Identify which cell holds the provided text, then report its (X, Y) central coordinate. 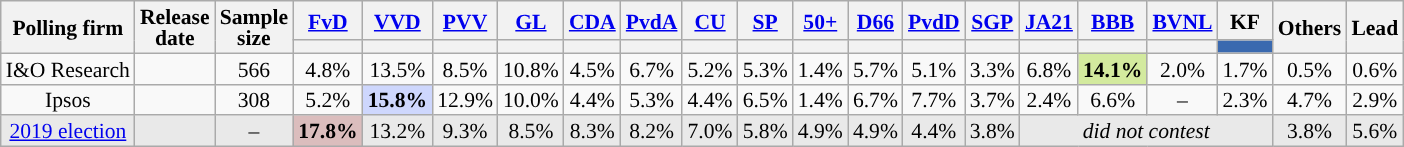
14.1% (1112, 68)
Others (1310, 27)
I&O Research (68, 68)
CDA (592, 20)
3.7% (992, 100)
GL (531, 20)
2.4% (1049, 100)
2019 election (68, 132)
6.6% (1112, 100)
D66 (876, 20)
50+ (820, 20)
7.7% (934, 100)
6.8% (1049, 68)
4.7% (1310, 100)
Releasedate (175, 27)
BVNL (1182, 20)
4.8% (328, 68)
2.9% (1374, 100)
8.3% (592, 132)
KF (1246, 20)
15.8% (398, 100)
did not contest (1146, 132)
Samplesize (254, 27)
BBB (1112, 20)
JA21 (1049, 20)
SGP (992, 20)
12.9% (465, 100)
566 (254, 68)
3.3% (992, 68)
9.3% (465, 132)
CU (710, 20)
SP (766, 20)
4.5% (592, 68)
5.8% (766, 132)
10.0% (531, 100)
5.1% (934, 68)
5.6% (1374, 132)
Lead (1374, 27)
0.5% (1310, 68)
10.8% (531, 68)
PvdA (652, 20)
8.2% (652, 132)
7.0% (710, 132)
308 (254, 100)
2.0% (1182, 68)
2.3% (1246, 100)
13.5% (398, 68)
VVD (398, 20)
FvD (328, 20)
PVV (465, 20)
6.5% (766, 100)
13.2% (398, 132)
5.7% (876, 68)
1.7% (1246, 68)
17.8% (328, 132)
0.6% (1374, 68)
Ipsos (68, 100)
Polling firm (68, 27)
PvdD (934, 20)
